Output the (X, Y) coordinate of the center of the cell containing the given text.  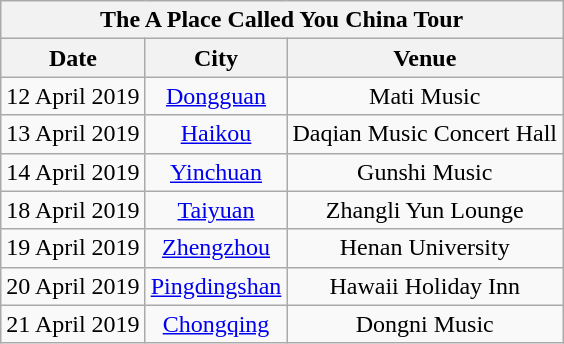
Haikou (216, 134)
Date (73, 58)
City (216, 58)
Mati Music (425, 96)
Daqian Music Concert Hall (425, 134)
Dongguan (216, 96)
20 April 2019 (73, 286)
Chongqing (216, 324)
Pingdingshan (216, 286)
21 April 2019 (73, 324)
Gunshi Music (425, 172)
13 April 2019 (73, 134)
Zhengzhou (216, 248)
12 April 2019 (73, 96)
14 April 2019 (73, 172)
Hawaii Holiday Inn (425, 286)
Henan University (425, 248)
Taiyuan (216, 210)
The A Place Called You China Tour (282, 20)
18 April 2019 (73, 210)
Dongni Music (425, 324)
Yinchuan (216, 172)
Zhangli Yun Lounge (425, 210)
Venue (425, 58)
19 April 2019 (73, 248)
